Output the [X, Y] coordinate of the center of the cell containing the given text.  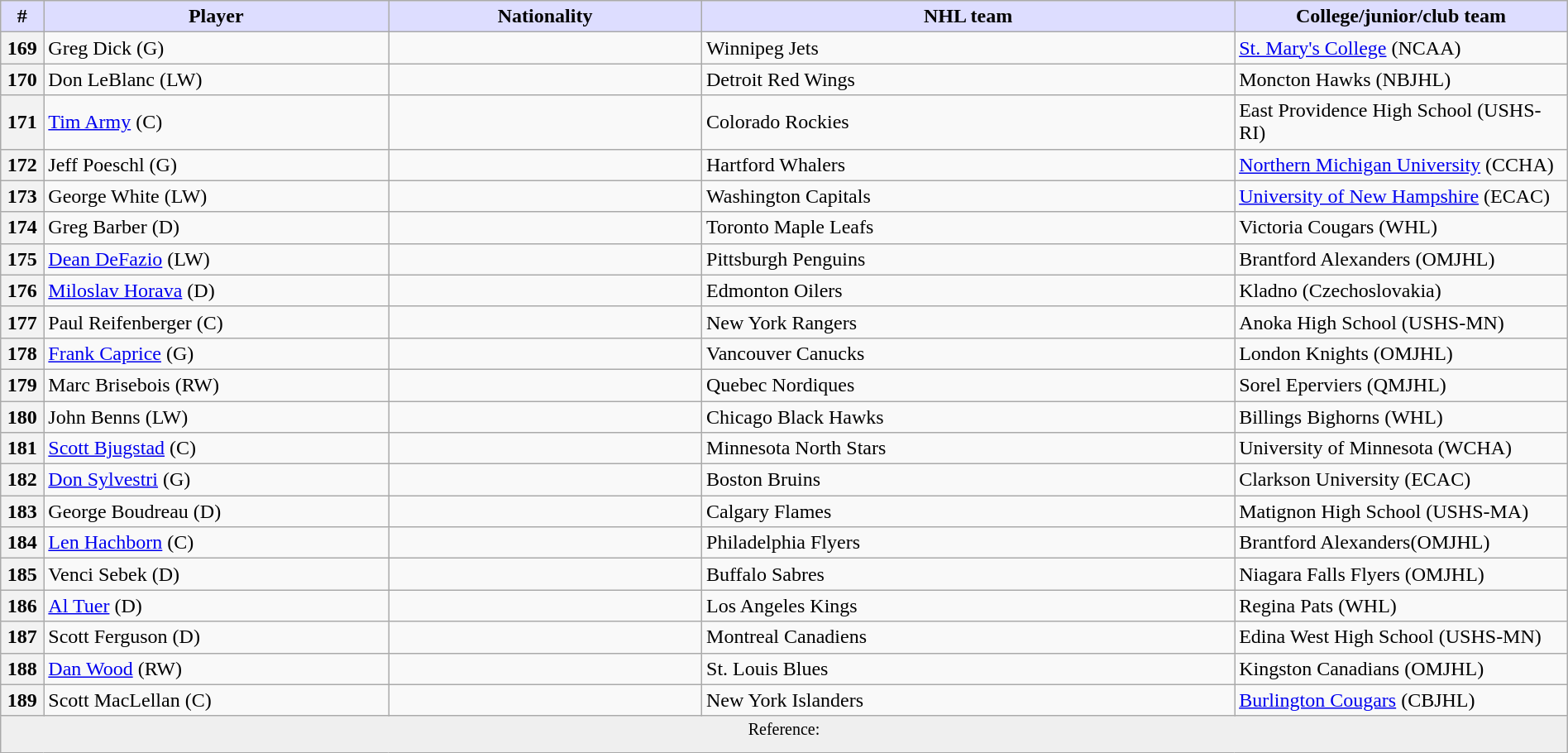
174 [22, 228]
Regina Pats (WHL) [1401, 606]
Scott MacLellan (C) [217, 700]
Pittsburgh Penguins [968, 259]
Venci Sebek (D) [217, 574]
188 [22, 669]
Detroit Red Wings [968, 79]
Scott Ferguson (D) [217, 637]
171 [22, 122]
Frank Caprice (G) [217, 353]
Washington Capitals [968, 196]
Tim Army (C) [217, 122]
Jeff Poeschl (G) [217, 165]
Kingston Canadians (OMJHL) [1401, 669]
East Providence High School (USHS-RI) [1401, 122]
Sorel Eperviers (QMJHL) [1401, 385]
George Boudreau (D) [217, 511]
Al Tuer (D) [217, 606]
Boston Bruins [968, 480]
185 [22, 574]
Moncton Hawks (NBJHL) [1401, 79]
Brantford Alexanders (OMJHL) [1401, 259]
Montreal Canadiens [968, 637]
187 [22, 637]
Matignon High School (USHS-MA) [1401, 511]
St. Mary's College (NCAA) [1401, 48]
Quebec Nordiques [968, 385]
University of Minnesota (WCHA) [1401, 448]
NHL team [968, 17]
Greg Dick (G) [217, 48]
John Benns (LW) [217, 416]
186 [22, 606]
170 [22, 79]
Nationality [546, 17]
178 [22, 353]
180 [22, 416]
Northern Michigan University (CCHA) [1401, 165]
Los Angeles Kings [968, 606]
184 [22, 543]
Dan Wood (RW) [217, 669]
Calgary Flames [968, 511]
Philadelphia Flyers [968, 543]
St. Louis Blues [968, 669]
177 [22, 322]
New York Islanders [968, 700]
New York Rangers [968, 322]
Kladno (Czechoslovakia) [1401, 290]
169 [22, 48]
Winnipeg Jets [968, 48]
Don LeBlanc (LW) [217, 79]
176 [22, 290]
Len Hachborn (C) [217, 543]
Billings Bighorns (WHL) [1401, 416]
Greg Barber (D) [217, 228]
Toronto Maple Leafs [968, 228]
Reference: [784, 735]
172 [22, 165]
181 [22, 448]
Edmonton Oilers [968, 290]
Vancouver Canucks [968, 353]
175 [22, 259]
London Knights (OMJHL) [1401, 353]
Brantford Alexanders(OMJHL) [1401, 543]
Colorado Rockies [968, 122]
182 [22, 480]
Clarkson University (ECAC) [1401, 480]
College/junior/club team [1401, 17]
Don Sylvestri (G) [217, 480]
Miloslav Horava (D) [217, 290]
183 [22, 511]
Minnesota North Stars [968, 448]
Marc Brisebois (RW) [217, 385]
Scott Bjugstad (C) [217, 448]
189 [22, 700]
Dean DeFazio (LW) [217, 259]
Player [217, 17]
Anoka High School (USHS-MN) [1401, 322]
173 [22, 196]
179 [22, 385]
Buffalo Sabres [968, 574]
George White (LW) [217, 196]
Chicago Black Hawks [968, 416]
Paul Reifenberger (C) [217, 322]
University of New Hampshire (ECAC) [1401, 196]
Burlington Cougars (CBJHL) [1401, 700]
# [22, 17]
Edina West High School (USHS-MN) [1401, 637]
Hartford Whalers [968, 165]
Victoria Cougars (WHL) [1401, 228]
Niagara Falls Flyers (OMJHL) [1401, 574]
